For the text-containing cell, return its midpoint in (x, y) coordinate format. 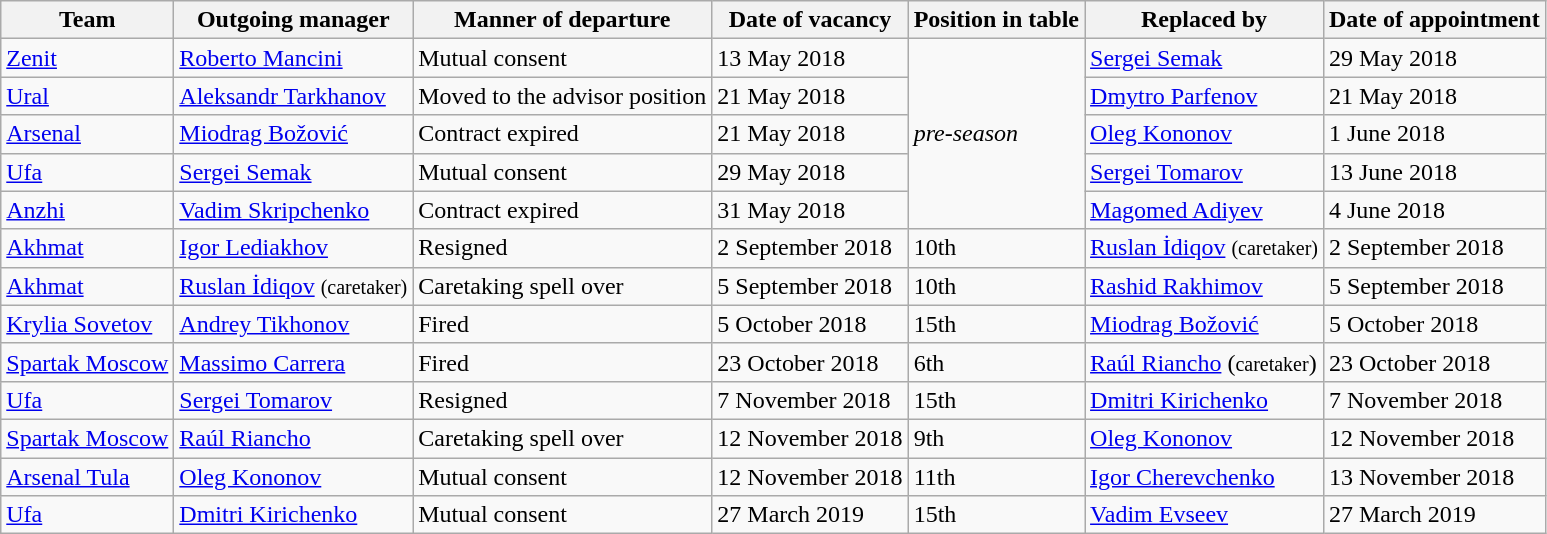
Magomed Adiyev (1204, 210)
31 May 2018 (810, 210)
Arsenal Tula (88, 477)
Roberto Mancini (294, 58)
4 June 2018 (1434, 210)
11th (996, 477)
Vadim Evseev (1204, 515)
Team (88, 20)
Raúl Riancho (294, 438)
Massimo Carrera (294, 362)
Arsenal (88, 134)
Igor Lediakhov (294, 248)
Position in table (996, 20)
Rashid Rakhimov (1204, 286)
pre-season (996, 134)
Zenit (88, 58)
Dmytro Parfenov (1204, 96)
Date of appointment (1434, 20)
Igor Cherevchenko (1204, 477)
Andrey Tikhonov (294, 324)
Manner of departure (562, 20)
Krylia Sovetov (88, 324)
Outgoing manager (294, 20)
Ural (88, 96)
Moved to the advisor position (562, 96)
13 June 2018 (1434, 172)
Date of vacancy (810, 20)
9th (996, 438)
Aleksandr Tarkhanov (294, 96)
Anzhi (88, 210)
Vadim Skripchenko (294, 210)
1 June 2018 (1434, 134)
13 November 2018 (1434, 477)
Replaced by (1204, 20)
13 May 2018 (810, 58)
Raúl Riancho (caretaker) (1204, 362)
6th (996, 362)
